Provide the (x, y) coordinate of the cell's center where the given text is located.  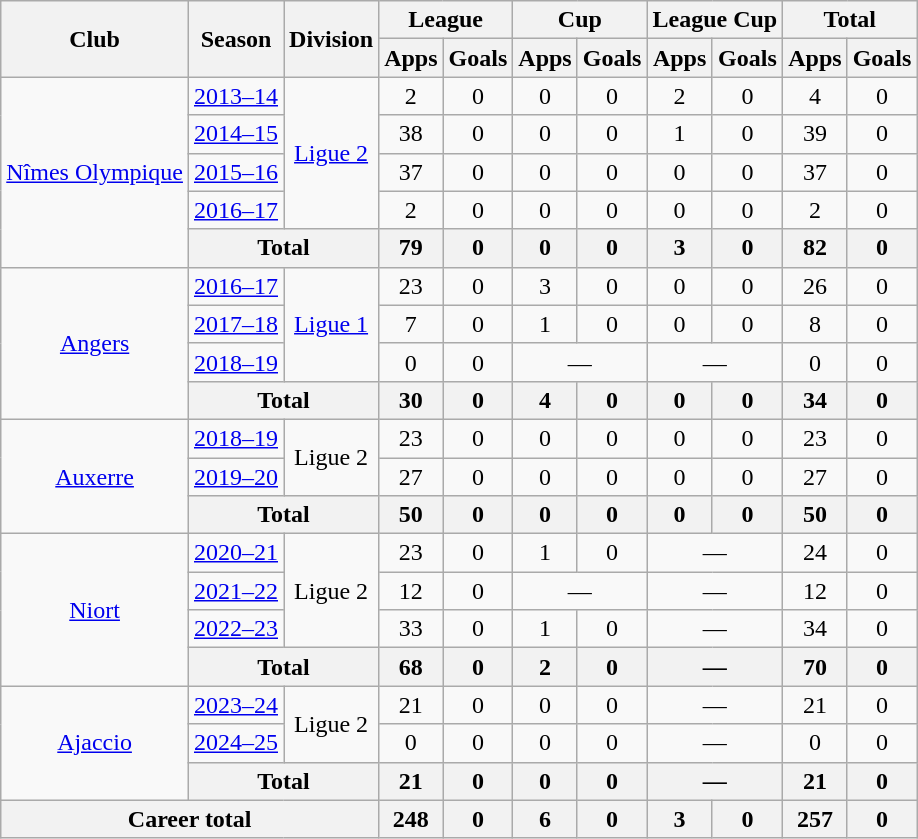
68 (411, 667)
Nîmes Olympique (95, 172)
70 (815, 667)
Division (332, 39)
Ajaccio (95, 743)
Season (236, 39)
2021–22 (236, 591)
2022–23 (236, 629)
Career total (190, 819)
2014–15 (236, 134)
82 (815, 248)
248 (411, 819)
30 (411, 400)
79 (411, 248)
33 (411, 629)
2017–18 (236, 324)
League (446, 20)
Club (95, 39)
2013–14 (236, 96)
38 (411, 134)
7 (411, 324)
Cup (580, 20)
8 (815, 324)
26 (815, 286)
6 (545, 819)
257 (815, 819)
League Cup (715, 20)
2024–25 (236, 743)
2015–16 (236, 172)
Angers (95, 343)
Auxerre (95, 476)
2023–24 (236, 705)
39 (815, 134)
2020–21 (236, 553)
Ligue 1 (332, 324)
Niort (95, 610)
2019–20 (236, 477)
24 (815, 553)
